Identify which cell holds the provided text, then report its (x, y) central coordinate. 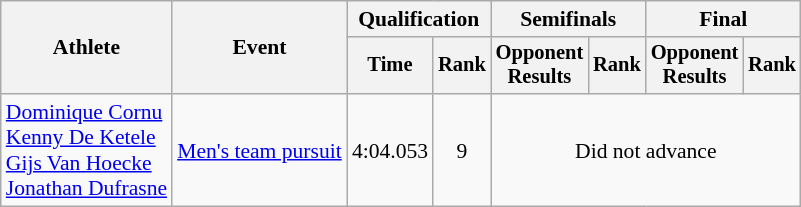
Final (724, 19)
Qualification (419, 19)
9 (462, 150)
4:04.053 (390, 150)
Time (390, 66)
Did not advance (646, 150)
Event (260, 48)
Athlete (86, 48)
Semifinals (568, 19)
Men's team pursuit (260, 150)
Dominique CornuKenny De KeteleGijs Van HoeckeJonathan Dufrasne (86, 150)
